From the cell containing the given text, extract its center point as (x, y) coordinate. 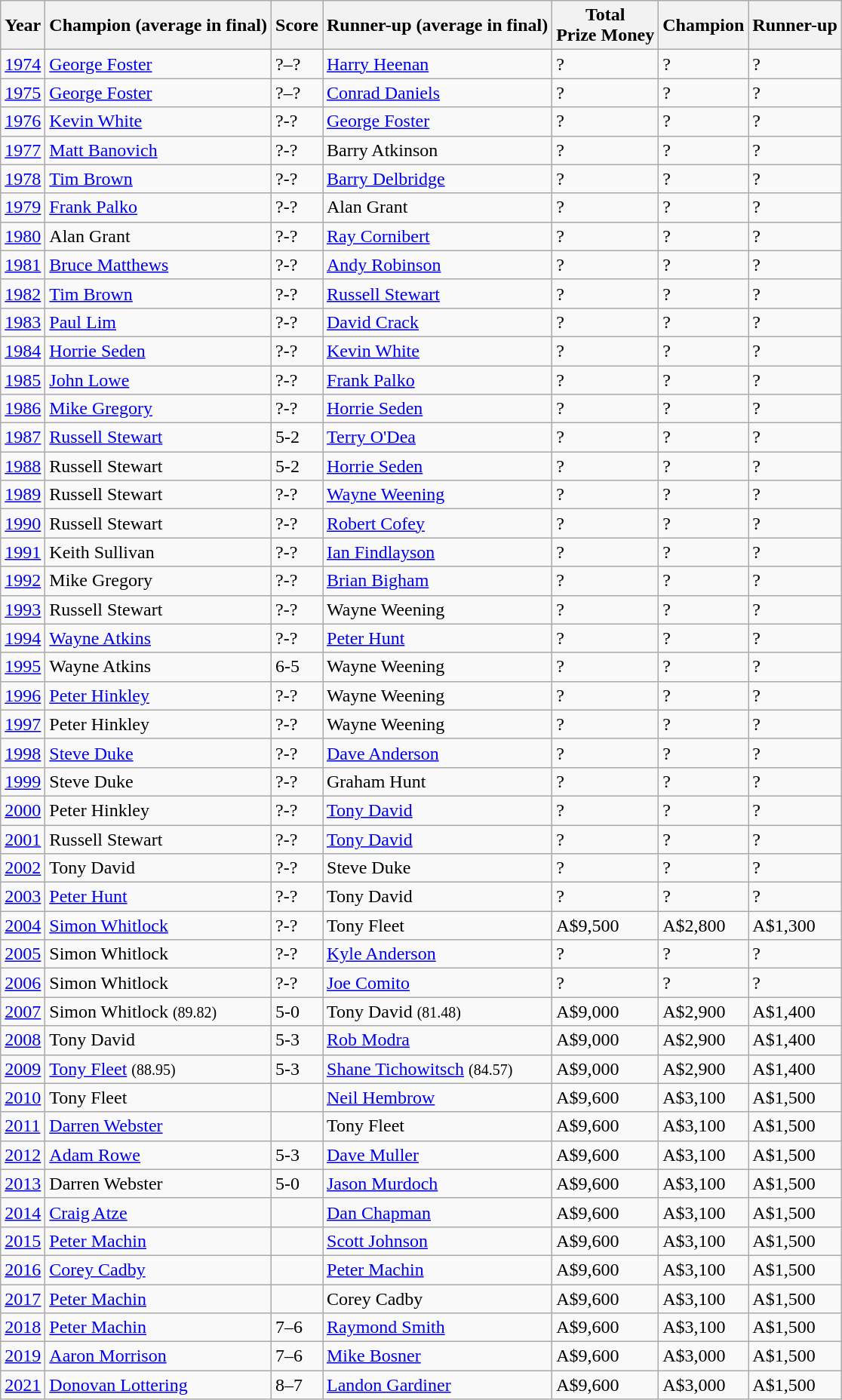
Landon Gardiner (438, 1385)
Rob Modra (438, 1040)
Dave Anderson (438, 753)
John Lowe (158, 379)
1979 (23, 207)
1983 (23, 322)
2018 (23, 1328)
2001 (23, 840)
Ian Findlayson (438, 552)
1977 (23, 150)
Terry O'Dea (438, 437)
Shane Tichowitsch (84.57) (438, 1069)
Mike Bosner (438, 1356)
TotalPrize Money (605, 26)
Scott Johnson (438, 1241)
Aaron Morrison (158, 1356)
Barry Delbridge (438, 179)
Runner-up (795, 26)
1984 (23, 351)
Jason Murdoch (438, 1184)
1985 (23, 379)
Year (23, 26)
1981 (23, 265)
Brian Bigham (438, 581)
2011 (23, 1126)
1986 (23, 409)
1997 (23, 724)
1998 (23, 753)
Score (297, 26)
2021 (23, 1385)
1978 (23, 179)
2013 (23, 1184)
Harry Heenan (438, 64)
2005 (23, 954)
2019 (23, 1356)
Kyle Anderson (438, 954)
1982 (23, 293)
Tony Fleet (88.95) (158, 1069)
1975 (23, 93)
Dan Chapman (438, 1212)
2012 (23, 1155)
1974 (23, 64)
Adam Rowe (158, 1155)
Paul Lim (158, 322)
1992 (23, 581)
2007 (23, 1012)
Craig Atze (158, 1212)
1989 (23, 495)
Barry Atkinson (438, 150)
Champion (703, 26)
1996 (23, 695)
2009 (23, 1069)
1980 (23, 236)
2004 (23, 926)
2010 (23, 1098)
Runner-up (average in final) (438, 26)
A$9,500 (605, 926)
2008 (23, 1040)
Matt Banovich (158, 150)
Robert Cofey (438, 523)
David Crack (438, 322)
1995 (23, 667)
1991 (23, 552)
2014 (23, 1212)
Bruce Matthews (158, 265)
Dave Muller (438, 1155)
Tony David (81.48) (438, 1012)
Conrad Daniels (438, 93)
2002 (23, 868)
Graham Hunt (438, 781)
Raymond Smith (438, 1328)
1993 (23, 609)
Champion (average in final) (158, 26)
2000 (23, 810)
Keith Sullivan (158, 552)
1976 (23, 121)
2006 (23, 983)
Ray Cornibert (438, 236)
Simon Whitlock (89.82) (158, 1012)
A$2,800 (703, 926)
1987 (23, 437)
2003 (23, 897)
6-5 (297, 667)
1994 (23, 638)
Neil Hembrow (438, 1098)
A$1,300 (795, 926)
1988 (23, 466)
8–7 (297, 1385)
2017 (23, 1298)
2016 (23, 1270)
Andy Robinson (438, 265)
Donovan Lottering (158, 1385)
Joe Comito (438, 983)
1990 (23, 523)
2015 (23, 1241)
1999 (23, 781)
